From the cell containing the given text, extract its center point as (x, y) coordinate. 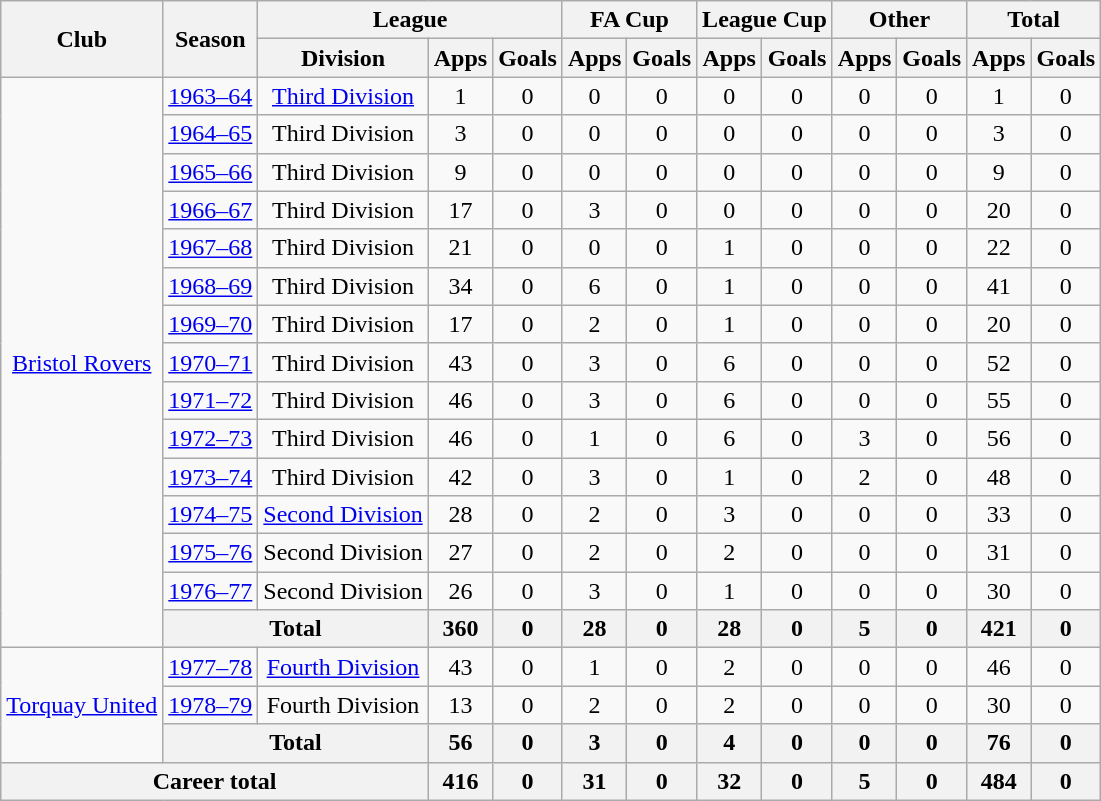
484 (999, 781)
52 (999, 362)
Division (343, 58)
34 (460, 286)
League Cup (765, 20)
Club (82, 39)
Career total (214, 781)
360 (460, 629)
76 (999, 743)
1963–64 (210, 96)
1972–73 (210, 438)
League (410, 20)
1977–78 (210, 667)
1965–66 (210, 172)
1978–79 (210, 705)
Bristol Rovers (82, 362)
32 (730, 781)
13 (460, 705)
421 (999, 629)
33 (999, 515)
1971–72 (210, 400)
55 (999, 400)
1975–76 (210, 553)
1968–69 (210, 286)
26 (460, 591)
Season (210, 39)
21 (460, 248)
27 (460, 553)
1967–68 (210, 248)
1974–75 (210, 515)
22 (999, 248)
1969–70 (210, 324)
48 (999, 477)
Torquay United (82, 705)
1970–71 (210, 362)
1966–67 (210, 210)
1973–74 (210, 477)
FA Cup (629, 20)
416 (460, 781)
41 (999, 286)
4 (730, 743)
1964–65 (210, 134)
42 (460, 477)
1976–77 (210, 591)
Other (899, 20)
